Search for the cell housing the specified text and yield its [x, y] center coordinate. 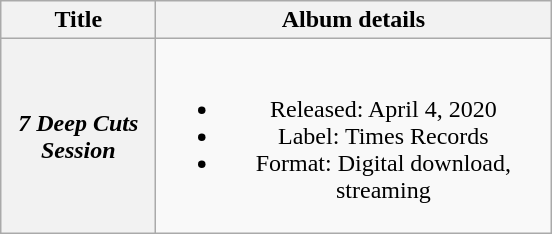
Album details [354, 20]
Released: April 4, 2020Label: Times RecordsFormat: Digital download, streaming [354, 136]
7 Deep Cuts Session [78, 136]
Title [78, 20]
